Return (X, Y) of the center of cell containing provided text 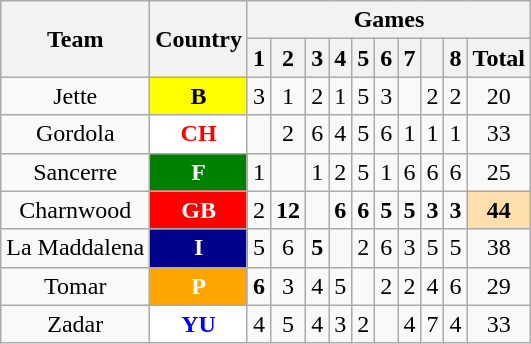
B (199, 96)
Sancerre (76, 172)
Zadar (76, 324)
29 (499, 286)
I (199, 248)
Tomar (76, 286)
25 (499, 172)
12 (288, 210)
Gordola (76, 134)
44 (499, 210)
La Maddalena (76, 248)
CH (199, 134)
Country (199, 39)
P (199, 286)
20 (499, 96)
38 (499, 248)
Jette (76, 96)
Total (499, 58)
Charnwood (76, 210)
Team (76, 39)
YU (199, 324)
F (199, 172)
GB (199, 210)
Games (388, 20)
8 (456, 58)
